Return (x, y) of the center of cell containing provided text 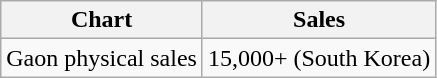
Sales (318, 20)
15,000+ (South Korea) (318, 58)
Chart (102, 20)
Gaon physical sales (102, 58)
